From the cell containing the given text, extract its center point as (x, y) coordinate. 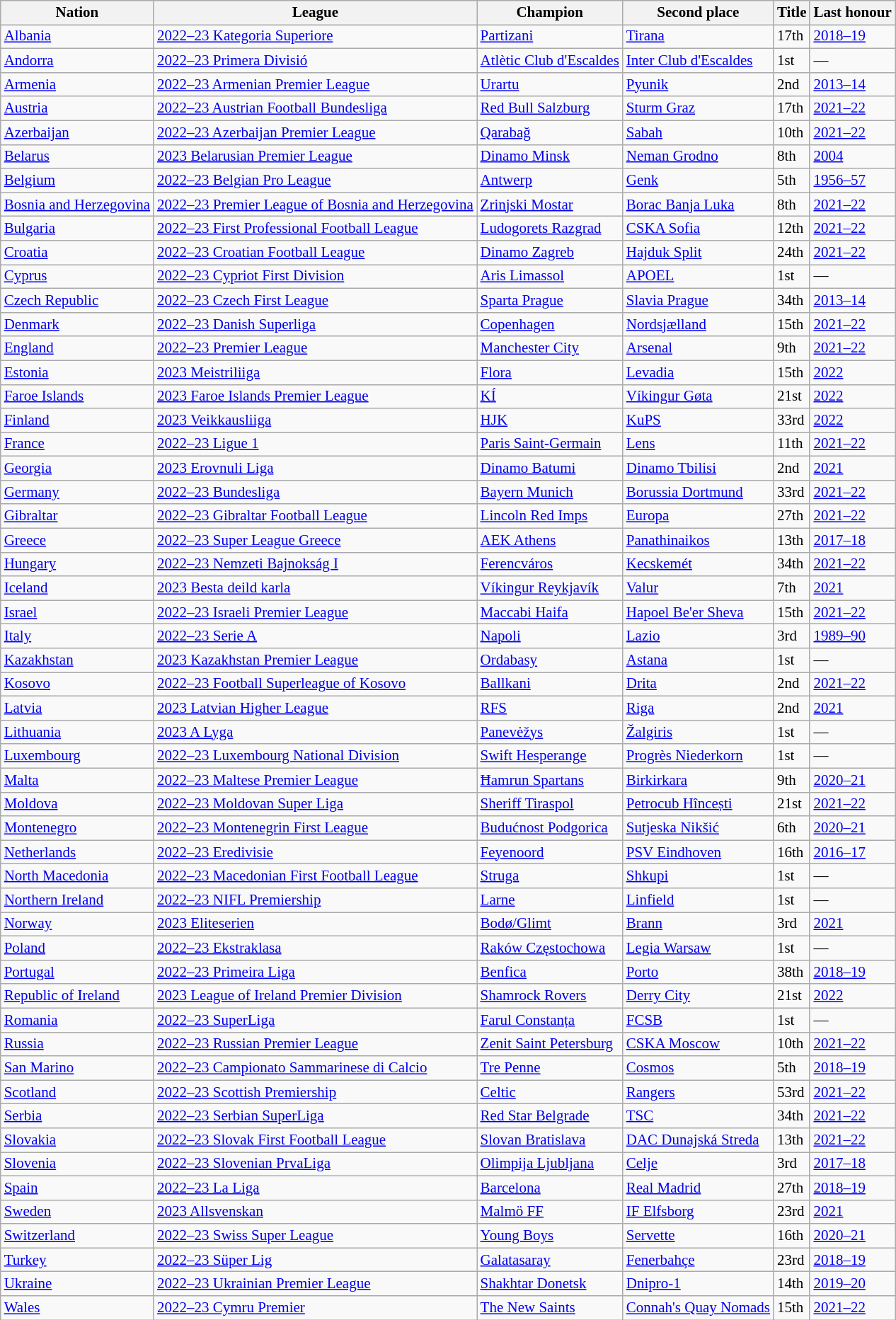
Sabah (698, 132)
2022–23 Premier League (316, 348)
2022–23 Macedonian First Football League (316, 876)
6th (792, 828)
Struga (550, 876)
Germany (77, 493)
Turkey (77, 1260)
Malmö FF (550, 1212)
League (316, 13)
Genk (698, 180)
2022–23 NIFL Premiership (316, 900)
Arsenal (698, 348)
Borac Banja Luka (698, 205)
Poland (77, 948)
Connah's Quay Nomads (698, 1308)
Tre Penne (550, 1068)
Cosmos (698, 1068)
Dinamo Minsk (550, 156)
Azerbaijan (77, 132)
Hapoel Be'er Sheva (698, 612)
Gibraltar (77, 516)
Progrès Niederkorn (698, 756)
Slovakia (77, 1140)
2023 Allsvenskan (316, 1212)
Spain (77, 1188)
Kecskemét (698, 564)
Shakhtar Donetsk (550, 1284)
Servette (698, 1236)
2022–23 Russian Premier League (316, 1044)
Second place (698, 13)
Croatia (77, 253)
2022–23 Gibraltar Football League (316, 516)
Belgium (77, 180)
Bodø/Glimt (550, 924)
Shkupi (698, 876)
Partizani (550, 37)
Slavia Prague (698, 300)
Copenhagen (550, 324)
Brann (698, 924)
Belarus (77, 156)
Young Boys (550, 1236)
Sweden (77, 1212)
Dinamo Tbilisi (698, 469)
IF Elfsborg (698, 1212)
Panathinaikos (698, 540)
2022–23 Israeli Premier League (316, 612)
Austria (77, 108)
Moldova (77, 804)
2022–23 Ligue 1 (316, 444)
2022–23 Armenian Premier League (316, 84)
Kosovo (77, 684)
Malta (77, 780)
Europa (698, 516)
Fenerbahçe (698, 1260)
Linfield (698, 900)
Olimpija Ljubljana (550, 1164)
Budućnost Podgorica (550, 828)
Riga (698, 708)
2022–23 Belgian Pro League (316, 180)
Red Star Belgrade (550, 1116)
Norway (77, 924)
Ħamrun Spartans (550, 780)
2022–23 Super League Greece (316, 540)
Celje (698, 1164)
Tirana (698, 37)
2022–23 Slovenian PrvaLiga (316, 1164)
2022–23 Austrian Football Bundesliga (316, 108)
Farul Constanța (550, 1020)
2023 Erovnuli Liga (316, 469)
Czech Republic (77, 300)
Petrocub Hîncești (698, 804)
2022–23 Scottish Premiership (316, 1092)
Víkingur Reykjavík (550, 588)
Lithuania (77, 732)
Hungary (77, 564)
Derry City (698, 996)
Switzerland (77, 1236)
2022–23 Primeira Liga (316, 972)
Urartu (550, 84)
2022–23 Campionato Sammarinese di Calcio (316, 1068)
Pyunik (698, 84)
Romania (77, 1020)
Italy (77, 636)
2022–23 Montenegrin First League (316, 828)
2022–23 Ekstraklasa (316, 948)
Nordsjælland (698, 324)
San Marino (77, 1068)
Ludogorets Razgrad (550, 229)
Napoli (550, 636)
2022–23 Premier League of Bosnia and Herzegovina (316, 205)
APOEL (698, 277)
Bayern Munich (550, 493)
CSKA Sofia (698, 229)
Greece (77, 540)
Shamrock Rovers (550, 996)
Lens (698, 444)
Estonia (77, 372)
24th (792, 253)
Ballkani (550, 684)
2022–23 La Liga (316, 1188)
Ferencváros (550, 564)
2022–23 Eredivisie (316, 852)
2022–23 Primera Divisió (316, 61)
Northern Ireland (77, 900)
Lincoln Red Imps (550, 516)
Georgia (77, 469)
Antwerp (550, 180)
North Macedonia (77, 876)
Dinamo Batumi (550, 469)
2022–23 Azerbaijan Premier League (316, 132)
Atlètic Club d'Escaldes (550, 61)
Serbia (77, 1116)
Portugal (77, 972)
Astana (698, 660)
Žalgiris (698, 732)
Netherlands (77, 852)
CSKA Moscow (698, 1044)
2023 League of Ireland Premier Division (316, 996)
2022–23 Croatian Football League (316, 253)
2022–23 SuperLiga (316, 1020)
Paris Saint-Germain (550, 444)
2022–23 Kategoria Superiore (316, 37)
2022–23 Nemzeti Bajnokság I (316, 564)
2023 Besta deild karla (316, 588)
Kazakhstan (77, 660)
Galatasaray (550, 1260)
2022–23 Danish Superliga (316, 324)
Wales (77, 1308)
Montenegro (77, 828)
Sturm Graz (698, 108)
Sheriff Tiraspol (550, 804)
Last honour (852, 13)
Champion (550, 13)
HJK (550, 420)
2023 Faroe Islands Premier League (316, 396)
Flora (550, 372)
2022–23 Football Superleague of Kosovo (316, 684)
Larne (550, 900)
PSV Eindhoven (698, 852)
1956–57 (852, 180)
Nation (77, 13)
Birkirkara (698, 780)
KuPS (698, 420)
Latvia (77, 708)
Zrinjski Mostar (550, 205)
Title (792, 13)
FCSB (698, 1020)
Víkingur Gøta (698, 396)
KÍ (550, 396)
Faroe Islands (77, 396)
2004 (852, 156)
2022–23 Bundesliga (316, 493)
2022–23 Cypriot First Division (316, 277)
Aris Limassol (550, 277)
Valur (698, 588)
Benfica (550, 972)
Lazio (698, 636)
Manchester City (550, 348)
2022–23 Maltese Premier League (316, 780)
Slovenia (77, 1164)
2023 Belarusian Premier League (316, 156)
Bosnia and Herzegovina (77, 205)
Ordabasy (550, 660)
12th (792, 229)
Rangers (698, 1092)
1989–90 (852, 636)
Dnipro-1 (698, 1284)
Andorra (77, 61)
Scotland (77, 1092)
11th (792, 444)
2022–23 Slovak First Football League (316, 1140)
2022–23 Moldovan Super Liga (316, 804)
2016–17 (852, 852)
Armenia (77, 84)
2023 Kazakhstan Premier League (316, 660)
2023 Meistriliiga (316, 372)
Legia Warsaw (698, 948)
AEK Athens (550, 540)
Russia (77, 1044)
Panevėžys (550, 732)
38th (792, 972)
Maccabi Haifa (550, 612)
2023 Veikkausliiga (316, 420)
2022–23 Serie A (316, 636)
Celtic (550, 1092)
Red Bull Salzburg (550, 108)
2022–23 Czech First League (316, 300)
France (77, 444)
Finland (77, 420)
Republic of Ireland (77, 996)
The New Saints (550, 1308)
2019–20 (852, 1284)
Hajduk Split (698, 253)
Dinamo Zagreb (550, 253)
2022–23 Süper Lig (316, 1260)
2022–23 First Professional Football League (316, 229)
Albania (77, 37)
Real Madrid (698, 1188)
RFS (550, 708)
Sutjeska Nikšić (698, 828)
Slovan Bratislava (550, 1140)
2022–23 Ukrainian Premier League (316, 1284)
Sparta Prague (550, 300)
Bulgaria (77, 229)
Denmark (77, 324)
Zenit Saint Petersburg (550, 1044)
Neman Grodno (698, 156)
Swift Hesperange (550, 756)
2022–23 Cymru Premier (316, 1308)
2023 Latvian Higher League (316, 708)
2023 Eliteserien (316, 924)
Israel (77, 612)
England (77, 348)
Drita (698, 684)
Inter Club d'Escaldes (698, 61)
Levadia (698, 372)
7th (792, 588)
Borussia Dortmund (698, 493)
Cyprus (77, 277)
2022–23 Serbian SuperLiga (316, 1116)
2022–23 Luxembourg National Division (316, 756)
2023 A Lyga (316, 732)
2022–23 Swiss Super League (316, 1236)
Porto (698, 972)
Raków Częstochowa (550, 948)
Feyenoord (550, 852)
Luxembourg (77, 756)
Barcelona (550, 1188)
TSC (698, 1116)
53rd (792, 1092)
Ukraine (77, 1284)
14th (792, 1284)
Qarabağ (550, 132)
Iceland (77, 588)
DAC Dunajská Streda (698, 1140)
